Output the [x, y] coordinate of the center of the cell containing the given text.  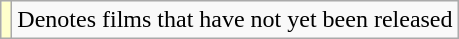
Denotes films that have not yet been released [235, 20]
